Identify which cell holds the provided text, then report its [x, y] central coordinate. 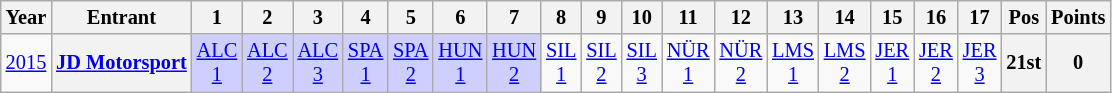
4 [366, 17]
15 [892, 17]
LMS1 [793, 63]
8 [561, 17]
13 [793, 17]
1 [217, 17]
3 [318, 17]
17 [980, 17]
21st [1024, 63]
7 [514, 17]
10 [642, 17]
JER2 [936, 63]
Points [1078, 17]
ALC2 [267, 63]
JER1 [892, 63]
NÜR2 [742, 63]
0 [1078, 63]
2 [267, 17]
Year [26, 17]
5 [410, 17]
14 [845, 17]
SIL3 [642, 63]
9 [601, 17]
16 [936, 17]
ALC3 [318, 63]
HUN1 [460, 63]
JD Motorsport [121, 63]
2015 [26, 63]
SIL2 [601, 63]
JER3 [980, 63]
SIL1 [561, 63]
6 [460, 17]
ALC1 [217, 63]
SPA1 [366, 63]
HUN2 [514, 63]
NÜR1 [688, 63]
Pos [1024, 17]
Entrant [121, 17]
SPA2 [410, 63]
12 [742, 17]
11 [688, 17]
LMS2 [845, 63]
